Search for the cell housing the specified text and yield its (X, Y) center coordinate. 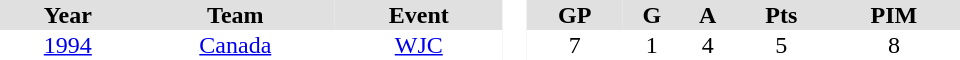
Pts (782, 15)
Year (68, 15)
G (652, 15)
PIM (894, 15)
A (708, 15)
Event (419, 15)
Canada (236, 45)
1 (652, 45)
7 (574, 45)
4 (708, 45)
1994 (68, 45)
5 (782, 45)
Team (236, 15)
WJC (419, 45)
GP (574, 15)
8 (894, 45)
